Capture the cell that displays the provided text and extract its [x, y] central coordinate. 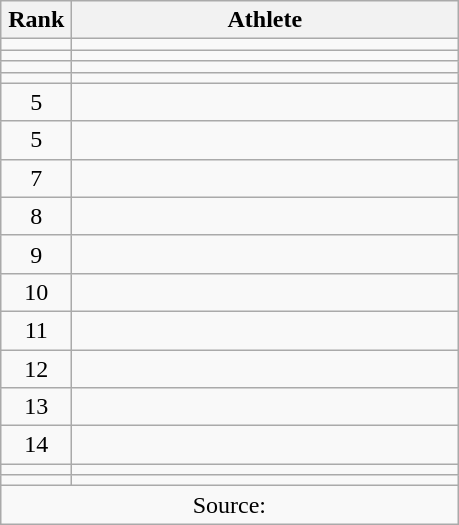
13 [36, 407]
11 [36, 330]
Rank [36, 20]
Source: [230, 505]
12 [36, 369]
10 [36, 292]
14 [36, 445]
9 [36, 254]
Athlete [265, 20]
8 [36, 216]
7 [36, 178]
